Provide the (X, Y) coordinate of the cell's center where the given text is located.  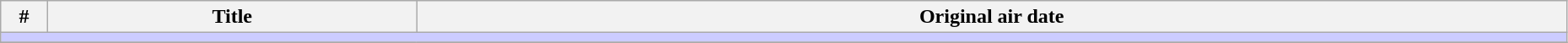
# (24, 17)
Title (232, 17)
Original air date (992, 17)
